Search for the cell housing the specified text and yield its (X, Y) center coordinate. 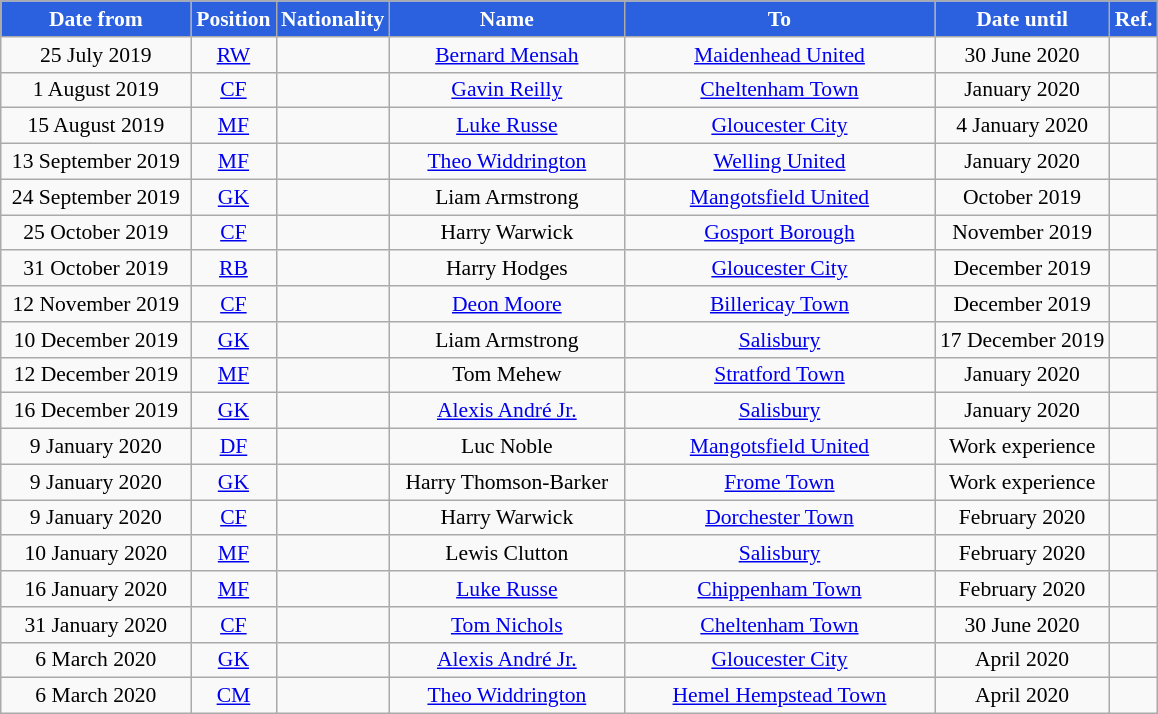
25 October 2019 (96, 233)
Gosport Borough (779, 233)
Date from (96, 19)
Chippenham Town (779, 589)
10 December 2019 (96, 340)
November 2019 (1022, 233)
10 January 2020 (96, 554)
Harry Thomson-Barker (506, 482)
Stratford Town (779, 375)
16 January 2020 (96, 589)
DF (234, 447)
Billericay Town (779, 304)
Hemel Hempstead Town (779, 696)
RW (234, 55)
15 August 2019 (96, 126)
RB (234, 269)
31 January 2020 (96, 625)
Name (506, 19)
31 October 2019 (96, 269)
12 December 2019 (96, 375)
Deon Moore (506, 304)
25 July 2019 (96, 55)
Date until (1022, 19)
Position (234, 19)
Luc Noble (506, 447)
Frome Town (779, 482)
Welling United (779, 162)
October 2019 (1022, 197)
Lewis Clutton (506, 554)
17 December 2019 (1022, 340)
12 November 2019 (96, 304)
Bernard Mensah (506, 55)
16 December 2019 (96, 411)
Nationality (332, 19)
Dorchester Town (779, 518)
Gavin Reilly (506, 90)
Ref. (1134, 19)
24 September 2019 (96, 197)
13 September 2019 (96, 162)
Maidenhead United (779, 55)
Tom Mehew (506, 375)
CM (234, 696)
Harry Hodges (506, 269)
Tom Nichols (506, 625)
To (779, 19)
1 August 2019 (96, 90)
4 January 2020 (1022, 126)
